For the text-containing cell, return its midpoint in [x, y] coordinate format. 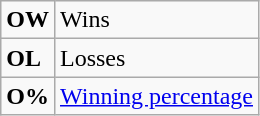
Wins [156, 20]
O% [28, 96]
Winning percentage [156, 96]
OL [28, 58]
Losses [156, 58]
OW [28, 20]
